Capture the cell that displays the provided text and extract its (X, Y) central coordinate. 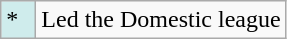
* (18, 20)
Led the Domestic league (161, 20)
